Return (x, y) of the center of cell containing provided text 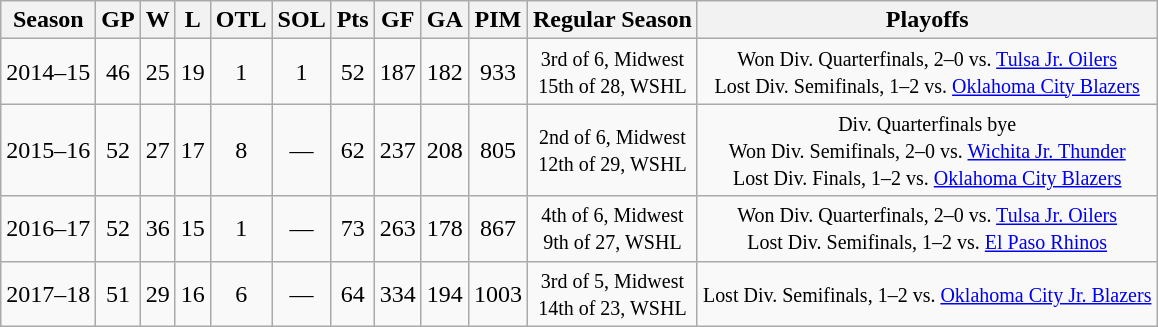
GP (118, 20)
2nd of 6, Midwest12th of 29, WSHL (612, 150)
19 (192, 72)
Lost Div. Semifinals, 1–2 vs. Oklahoma City Jr. Blazers (927, 294)
15 (192, 228)
Playoffs (927, 20)
OTL (241, 20)
182 (444, 72)
3rd of 5, Midwest14th of 23, WSHL (612, 294)
Pts (352, 20)
208 (444, 150)
2017–18 (48, 294)
17 (192, 150)
933 (498, 72)
Season (48, 20)
867 (498, 228)
Won Div. Quarterfinals, 2–0 vs. Tulsa Jr. OilersLost Div. Semifinals, 1–2 vs. Oklahoma City Blazers (927, 72)
51 (118, 294)
64 (352, 294)
W (158, 20)
PIM (498, 20)
27 (158, 150)
SOL (302, 20)
16 (192, 294)
Div. Quarterfinals byeWon Div. Semifinals, 2–0 vs. Wichita Jr. ThunderLost Div. Finals, 1–2 vs. Oklahoma City Blazers (927, 150)
Won Div. Quarterfinals, 2–0 vs. Tulsa Jr. OilersLost Div. Semifinals, 1–2 vs. El Paso Rhinos (927, 228)
1003 (498, 294)
46 (118, 72)
62 (352, 150)
334 (398, 294)
178 (444, 228)
L (192, 20)
2016–17 (48, 228)
237 (398, 150)
194 (444, 294)
187 (398, 72)
73 (352, 228)
36 (158, 228)
2015–16 (48, 150)
GA (444, 20)
263 (398, 228)
805 (498, 150)
6 (241, 294)
3rd of 6, Midwest15th of 28, WSHL (612, 72)
8 (241, 150)
29 (158, 294)
25 (158, 72)
4th of 6, Midwest9th of 27, WSHL (612, 228)
2014–15 (48, 72)
Regular Season (612, 20)
GF (398, 20)
